Output the (x, y) coordinate of the center of the cell containing the given text.  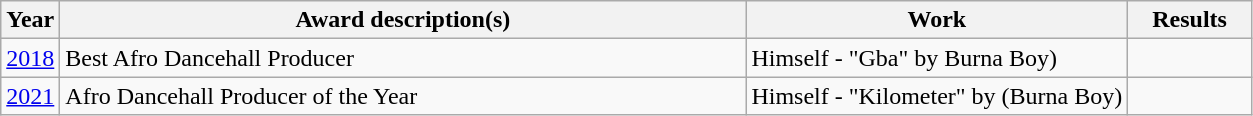
2021 (30, 96)
Afro Dancehall Producer of the Year (403, 96)
Himself - "Kilometer" by (Burna Boy) (937, 96)
Best Afro Dancehall Producer (403, 58)
Results (1190, 20)
2018 (30, 58)
Work (937, 20)
Award description(s) (403, 20)
Year (30, 20)
Himself - "Gba" by Burna Boy) (937, 58)
